Search for the cell housing the specified text and yield its [X, Y] center coordinate. 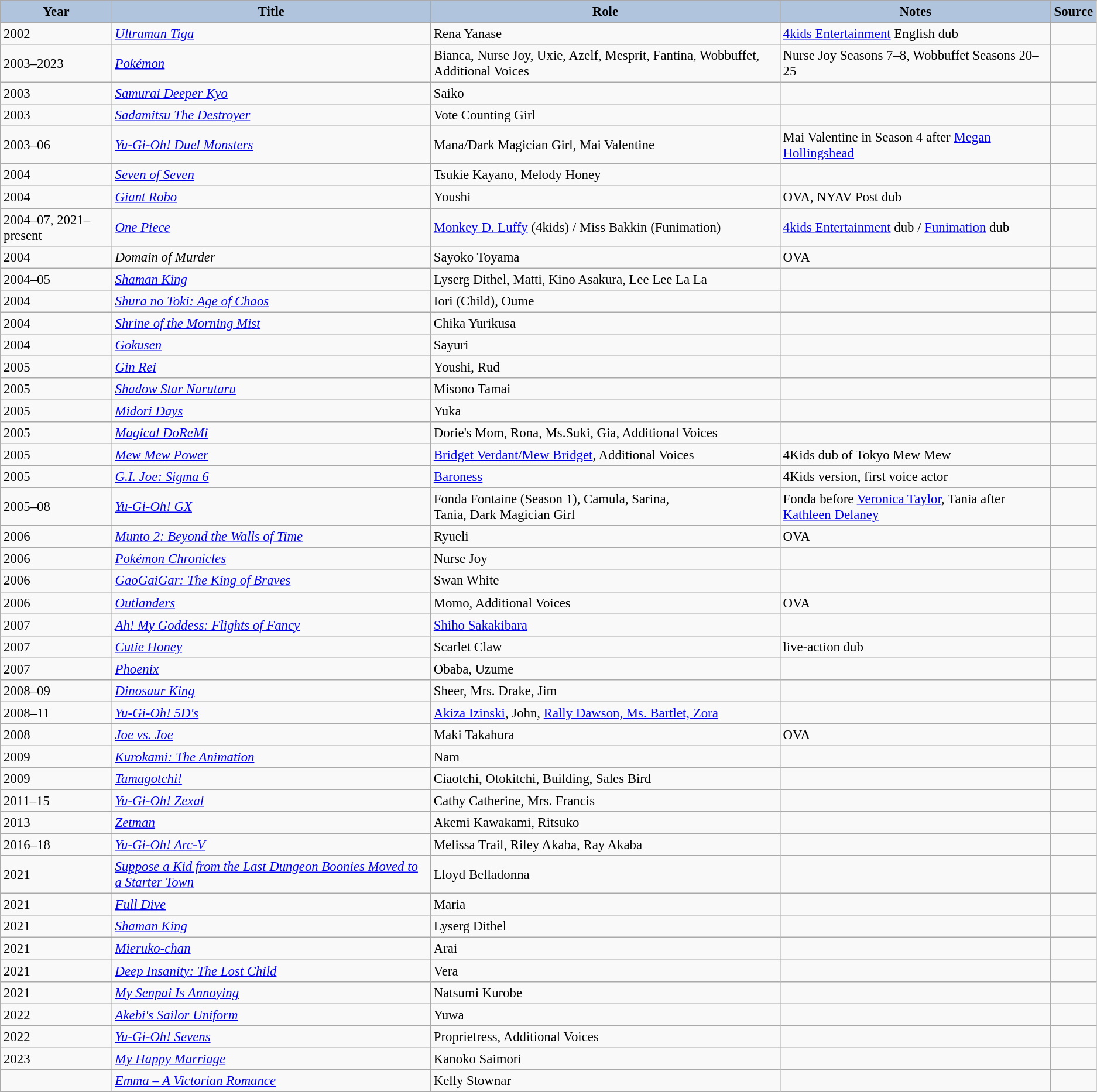
Yuwa [605, 1015]
Vote Counting Girl [605, 115]
2005–08 [56, 507]
Emma – A Victorian Romance [271, 1081]
Yu-Gi-Oh! Zexal [271, 801]
Giant Robo [271, 197]
Fonda Fontaine (Season 1), Camula, Sarina, Tania, Dark Magician Girl [605, 507]
Maki Takahura [605, 735]
Baroness [605, 477]
Year [56, 12]
Magical DoReMi [271, 433]
Cutie Honey [271, 647]
Lloyd Belladonna [605, 874]
Mieruko-chan [271, 949]
4Kids version, first voice actor [916, 477]
Notes [916, 12]
Yu-Gi-Oh! Sevens [271, 1036]
2013 [56, 823]
Suppose a Kid from the Last Dungeon Boonies Moved to a Starter Town [271, 874]
Mai Valentine in Season 4 after Megan Hollingshead [916, 145]
Shrine of the Morning Mist [271, 323]
Sayoko Toyama [605, 257]
Pokémon Chronicles [271, 559]
Sheer, Mrs. Drake, Jim [605, 691]
2008–11 [56, 713]
Nam [605, 757]
Iori (Child), Oume [605, 301]
Phoenix [271, 669]
Tsukie Kayano, Melody Honey [605, 175]
GaoGaiGar: The King of Braves [271, 581]
Obaba, Uzume [605, 669]
2002 [56, 34]
Title [271, 12]
Nurse Joy [605, 559]
Momo, Additional Voices [605, 603]
Bridget Verdant/Mew Bridget, Additional Voices [605, 455]
2004–05 [56, 279]
My Happy Marriage [271, 1059]
Youshi, Rud [605, 367]
2023 [56, 1059]
Monkey D. Luffy (4kids) / Miss Bakkin (Funimation) [605, 227]
4Kids dub of Tokyo Mew Mew [916, 455]
G.I. Joe: Sigma 6 [271, 477]
Scarlet Claw [605, 647]
Akemi Kawakami, Ritsuko [605, 823]
Yu-Gi-Oh! 5D's [271, 713]
2011–15 [56, 801]
OVA, NYAV Post dub [916, 197]
Full Dive [271, 905]
Lyserg Dithel, Matti, Kino Asakura, Lee Lee La La [605, 279]
Mew Mew Power [271, 455]
Shiho Sakakibara [605, 625]
Outlanders [271, 603]
Akebi's Sailor Uniform [271, 1015]
Yuka [605, 411]
Dinosaur King [271, 691]
Domain of Murder [271, 257]
Joe vs. Joe [271, 735]
Ryueli [605, 537]
Fonda before Veronica Taylor, Tania after Kathleen Delaney [916, 507]
Natsumi Kurobe [605, 993]
Dorie's Mom, Rona, Ms.Suki, Gia, Additional Voices [605, 433]
Yu-Gi-Oh! Arc-V [271, 845]
live-action dub [916, 647]
Munto 2: Beyond the Walls of Time [271, 537]
Tamagotchi! [271, 779]
Arai [605, 949]
Pokémon [271, 63]
2003–06 [56, 145]
Maria [605, 905]
Proprietress, Additional Voices [605, 1036]
Bianca, Nurse Joy, Uxie, Azelf, Mesprit, Fantina, Wobbuffet, Additional Voices [605, 63]
Deep Insanity: The Lost Child [271, 971]
Kelly Stownar [605, 1081]
2008 [56, 735]
Chika Yurikusa [605, 323]
2003–2023 [56, 63]
2016–18 [56, 845]
Midori Days [271, 411]
Lyserg Dithel [605, 926]
Swan White [605, 581]
My Senpai Is Annoying [271, 993]
Ciaotchi, Otokitchi, Building, Sales Bird [605, 779]
Yu-Gi-Oh! GX [271, 507]
Misono Tamai [605, 389]
Ah! My Goddess: Flights of Fancy [271, 625]
Zetman [271, 823]
Youshi [605, 197]
Akiza Izinski, John, Rally Dawson, Ms. Bartlet, Zora [605, 713]
4kids Entertainment dub / Funimation dub [916, 227]
Sadamitsu The Destroyer [271, 115]
Saiko [605, 94]
Role [605, 12]
Ultraman Tiga [271, 34]
Mana/Dark Magician Girl, Mai Valentine [605, 145]
Samurai Deeper Kyo [271, 94]
Melissa Trail, Riley Akaba, Ray Akaba [605, 845]
Rena Yanase [605, 34]
Sayuri [605, 345]
Shadow Star Narutaru [271, 389]
Shura no Toki: Age of Chaos [271, 301]
One Piece [271, 227]
Gokusen [271, 345]
Source [1074, 12]
2008–09 [56, 691]
Seven of Seven [271, 175]
Nurse Joy Seasons 7–8, Wobbuffet Seasons 20–25 [916, 63]
2004–07, 2021–present [56, 227]
Kanoko Saimori [605, 1059]
Yu-Gi-Oh! Duel Monsters [271, 145]
Gin Rei [271, 367]
Cathy Catherine, Mrs. Francis [605, 801]
Kurokami: The Animation [271, 757]
Vera [605, 971]
4kids Entertainment English dub [916, 34]
